Capture the cell that displays the provided text and extract its [x, y] central coordinate. 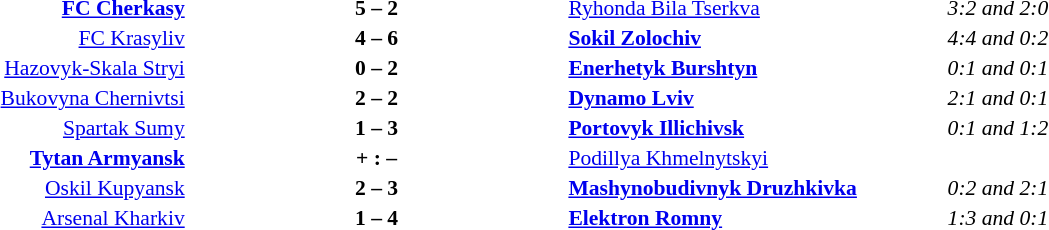
+ : – [377, 158]
Podillya Khmelnytskyi [756, 158]
Portovyk Illichivsk [756, 128]
Dynamo Lviv [756, 98]
Sokil Zolochiv [756, 38]
2 – 3 [377, 188]
Enerhetyk Burshtyn [756, 68]
1 – 3 [377, 128]
Mashynobudivnyk Druzhkivka [756, 188]
4 – 6 [377, 38]
2 – 2 [377, 98]
0 – 2 [377, 68]
